Return the (x, y) coordinate for the center point of the cell that contains the specified text.  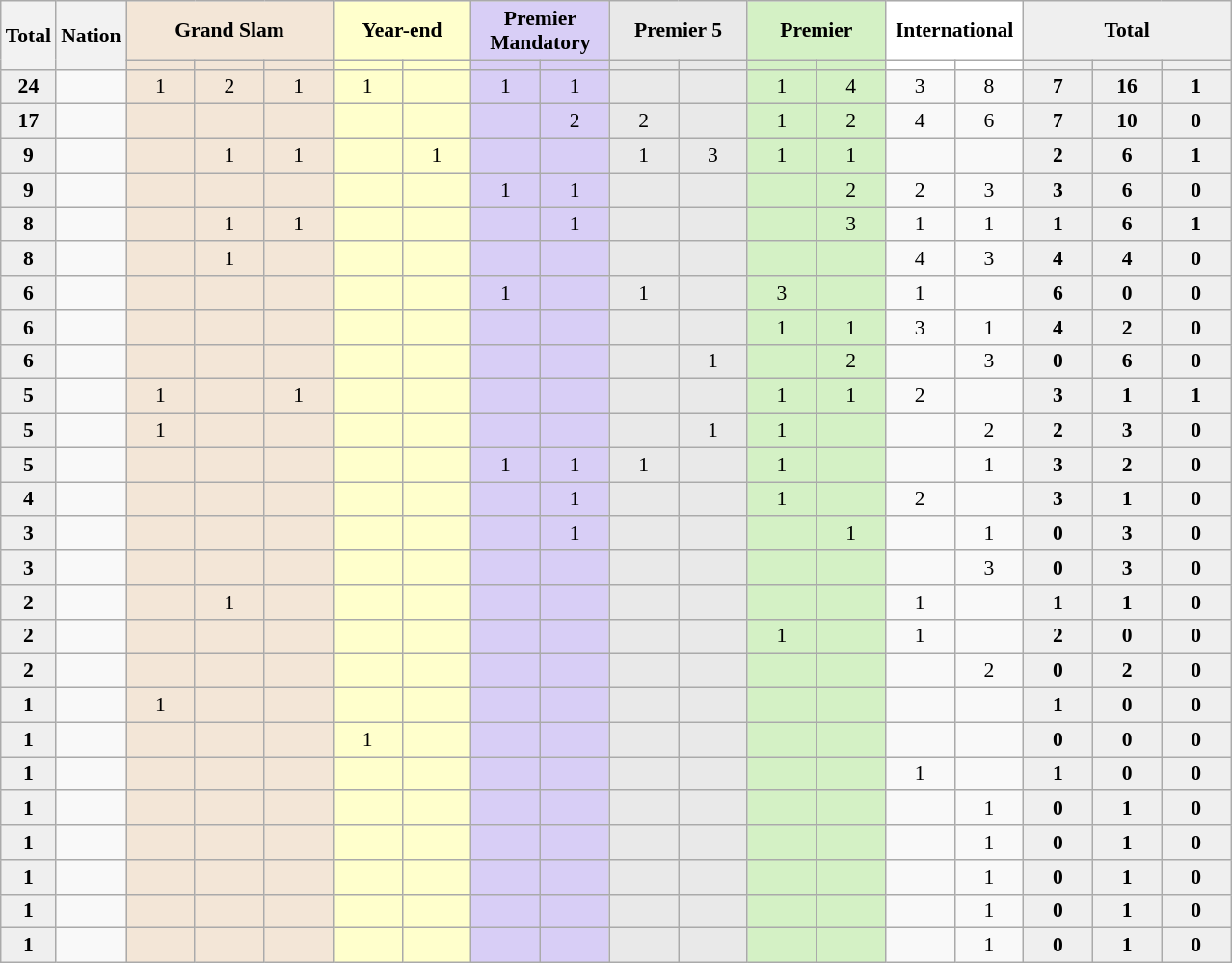
Premier Mandatory (540, 31)
10 (1127, 121)
16 (1127, 87)
17 (29, 121)
Nation (91, 35)
Year-end (401, 31)
Premier 5 (679, 31)
Grand Slam (229, 31)
International (954, 31)
Premier (816, 31)
24 (29, 87)
